Pinpoint the cell where the given text exists, returning its (X, Y) midpoint coordinate. 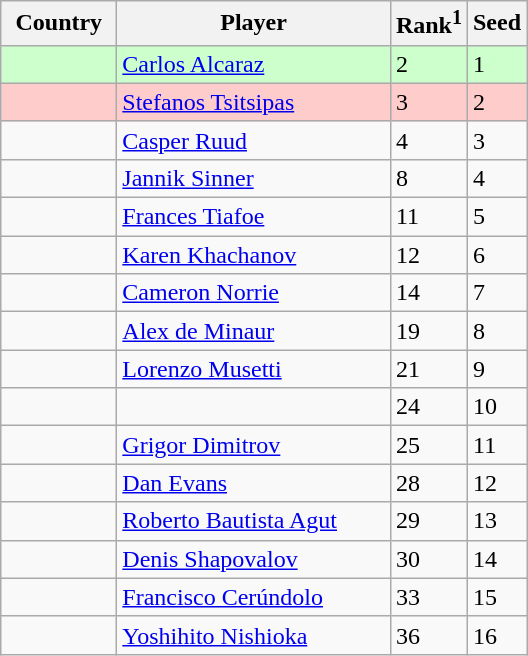
Casper Ruud (254, 140)
Rank1 (428, 24)
15 (496, 597)
Karen Khachanov (254, 255)
Yoshihito Nishioka (254, 635)
10 (496, 407)
Francisco Cerúndolo (254, 597)
1 (496, 64)
Roberto Bautista Agut (254, 521)
30 (428, 559)
Lorenzo Musetti (254, 369)
Dan Evans (254, 483)
Cameron Norrie (254, 293)
Country (59, 24)
6 (496, 255)
Stefanos Tsitsipas (254, 102)
13 (496, 521)
16 (496, 635)
Grigor Dimitrov (254, 445)
21 (428, 369)
Alex de Minaur (254, 331)
29 (428, 521)
Carlos Alcaraz (254, 64)
7 (496, 293)
9 (496, 369)
Denis Shapovalov (254, 559)
19 (428, 331)
28 (428, 483)
5 (496, 217)
24 (428, 407)
Jannik Sinner (254, 178)
Player (254, 24)
Seed (496, 24)
33 (428, 597)
25 (428, 445)
Frances Tiafoe (254, 217)
36 (428, 635)
